Output the [x, y] coordinate of the center of the cell containing the given text.  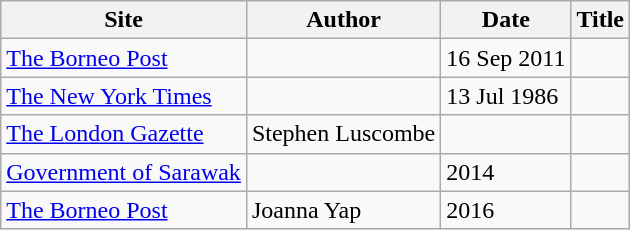
Date [506, 20]
16 Sep 2011 [506, 58]
Site [124, 20]
The New York Times [124, 96]
Author [343, 20]
Title [600, 20]
The London Gazette [124, 134]
Stephen Luscombe [343, 134]
13 Jul 1986 [506, 96]
2016 [506, 210]
2014 [506, 172]
Government of Sarawak [124, 172]
Joanna Yap [343, 210]
